Locate the cell with the specified text and output its (X, Y) center coordinate. 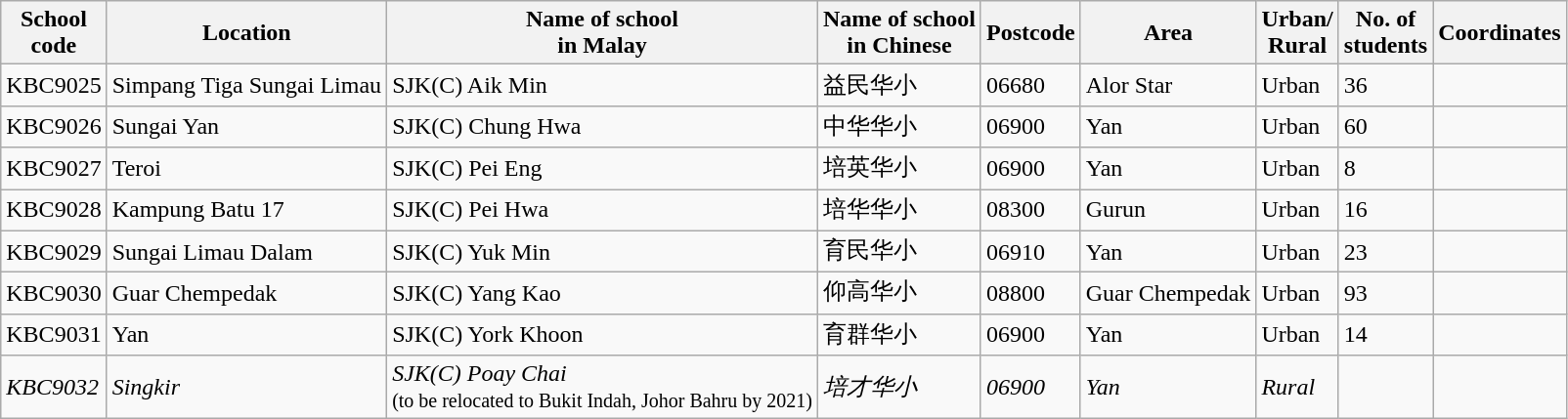
Postcode (1030, 33)
SJK(C) Yang Kao (602, 293)
SJK(C) Chung Hwa (602, 127)
SJK(C) Poay Chai(to be relocated to Bukit Indah, Johor Bahru by 2021) (602, 387)
KBC9032 (54, 387)
KBC9025 (54, 86)
Schoolcode (54, 33)
Teroi (246, 168)
Location (246, 33)
KBC9027 (54, 168)
KBC9026 (54, 127)
Sungai Limau Dalam (246, 252)
培英华小 (899, 168)
SJK(C) Aik Min (602, 86)
Sungai Yan (246, 127)
SJK(C) Pei Hwa (602, 211)
08300 (1030, 211)
Area (1168, 33)
Rural (1297, 387)
Coordinates (1500, 33)
No. ofstudents (1385, 33)
育群华小 (899, 334)
06680 (1030, 86)
育民华小 (899, 252)
14 (1385, 334)
KBC9030 (54, 293)
36 (1385, 86)
16 (1385, 211)
Urban/Rural (1297, 33)
仰高华小 (899, 293)
06910 (1030, 252)
Gurun (1168, 211)
Singkir (246, 387)
培华华小 (899, 211)
23 (1385, 252)
Name of schoolin Chinese (899, 33)
60 (1385, 127)
Kampung Batu 17 (246, 211)
培才华小 (899, 387)
93 (1385, 293)
SJK(C) Pei Eng (602, 168)
KBC9028 (54, 211)
中华华小 (899, 127)
KBC9031 (54, 334)
SJK(C) York Khoon (602, 334)
08800 (1030, 293)
Name of schoolin Malay (602, 33)
Alor Star (1168, 86)
益民华小 (899, 86)
SJK(C) Yuk Min (602, 252)
Simpang Tiga Sungai Limau (246, 86)
8 (1385, 168)
KBC9029 (54, 252)
